Identify which cell holds the provided text, then report its (X, Y) central coordinate. 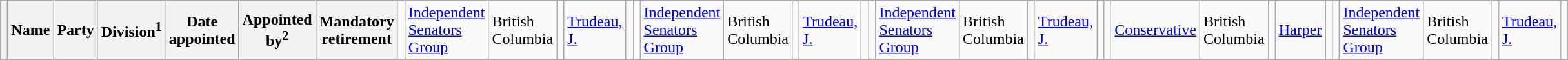
Appointed by2 (277, 30)
Name (31, 30)
Division1 (132, 30)
Harper (1300, 30)
Mandatory retirement (356, 30)
Date appointed (202, 30)
Conservative (1156, 30)
Party (75, 30)
